Pinpoint the cell where the given text exists, returning its (x, y) midpoint coordinate. 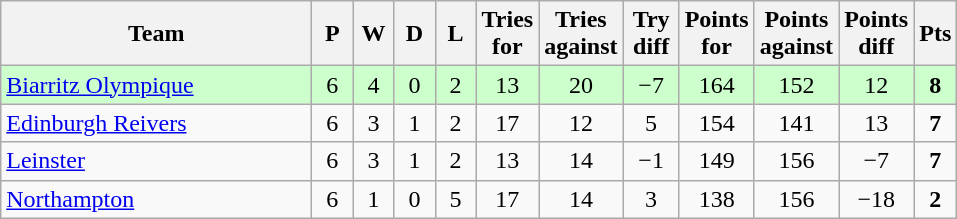
Biarritz Olympique (156, 85)
Tries for (508, 34)
149 (716, 161)
Pts (936, 34)
Points diff (876, 34)
Points against (796, 34)
141 (796, 123)
Northampton (156, 199)
Leinster (156, 161)
P (332, 34)
−18 (876, 199)
Team (156, 34)
20 (581, 85)
152 (796, 85)
Edinburgh Reivers (156, 123)
Tries against (581, 34)
138 (716, 199)
154 (716, 123)
D (414, 34)
Points for (716, 34)
W (374, 34)
8 (936, 85)
4 (374, 85)
L (456, 34)
164 (716, 85)
Try diff (651, 34)
−1 (651, 161)
